Provide the (X, Y) coordinate of the cell's center where the given text is located.  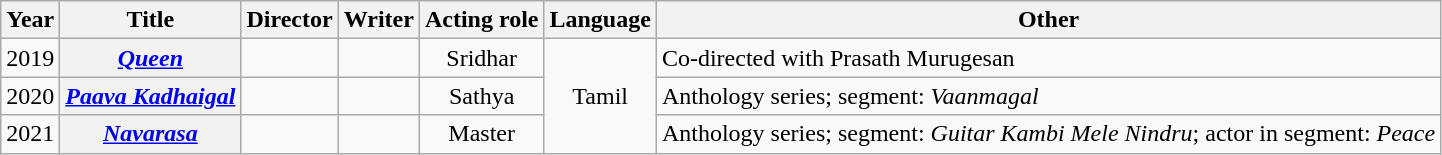
Acting role (482, 20)
2019 (30, 58)
Year (30, 20)
2020 (30, 96)
Master (482, 134)
Tamil (600, 96)
Navarasa (150, 134)
Sathya (482, 96)
Paava Kadhaigal (150, 96)
Co-directed with Prasath Murugesan (1048, 58)
Other (1048, 20)
Queen (150, 58)
Title (150, 20)
Anthology series; segment: Guitar Kambi Mele Nindru; actor in segment: Peace (1048, 134)
Anthology series; segment: Vaanmagal (1048, 96)
Director (290, 20)
Writer (378, 20)
Sridhar (482, 58)
2021 (30, 134)
Language (600, 20)
